Capture the cell that displays the provided text and extract its [X, Y] central coordinate. 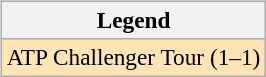
Legend [133, 20]
ATP Challenger Tour (1–1) [133, 57]
